Scan for the cell matching the given text and deliver its [X, Y] coordinate at center. 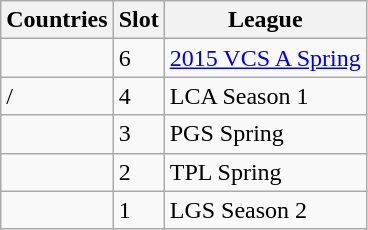
3 [138, 134]
4 [138, 96]
PGS Spring [265, 134]
1 [138, 210]
2 [138, 172]
League [265, 20]
Countries [57, 20]
2015 VCS A Spring [265, 58]
6 [138, 58]
Slot [138, 20]
/ [57, 96]
TPL Spring [265, 172]
LCA Season 1 [265, 96]
LGS Season 2 [265, 210]
